Extract the (x, y) coordinate from the center of the cell holding the provided text.  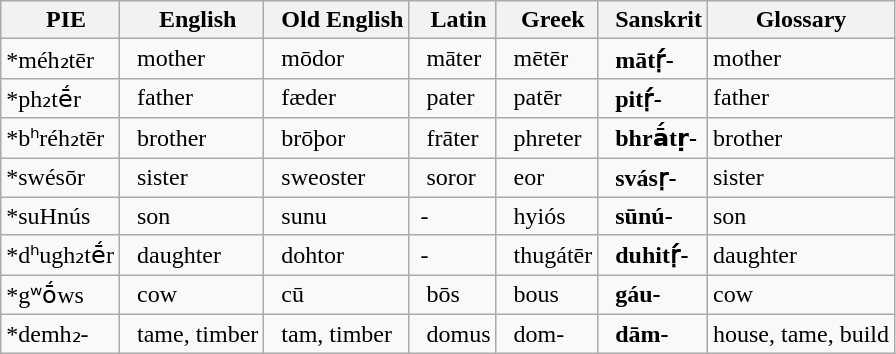
māter (452, 59)
sunu (336, 216)
*gʷṓws (60, 295)
*suHnús (60, 216)
tam, timber (336, 334)
fæder (336, 98)
*demh₂- (60, 334)
pitṛ́- (653, 98)
gáu- (653, 295)
dām- (653, 334)
svásṛ- (653, 178)
mōdor (336, 59)
*ph₂tḗr (60, 98)
Old English (336, 20)
cū (336, 295)
*swésōr (60, 178)
soror (452, 178)
thugátēr (547, 255)
tame, timber (191, 334)
Latin (452, 20)
dohtor (336, 255)
hyiós (547, 216)
*bʰréh₂tēr (60, 138)
sūnú- (653, 216)
bhrā́tṛ- (653, 138)
*dʰugh₂tḗr (60, 255)
brōþor (336, 138)
mētēr (547, 59)
Greek (547, 20)
Glossary (800, 20)
*méh₂tēr (60, 59)
bous (547, 295)
English (191, 20)
phreter (547, 138)
sweoster (336, 178)
bōs (452, 295)
house, tame, build (800, 334)
pater (452, 98)
frāter (452, 138)
mātṛ́- (653, 59)
domus (452, 334)
eor (547, 178)
duhitṛ́- (653, 255)
dom- (547, 334)
PIE (60, 20)
Sanskrit (653, 20)
patēr (547, 98)
